Locate the cell with the specified text and output its (X, Y) center coordinate. 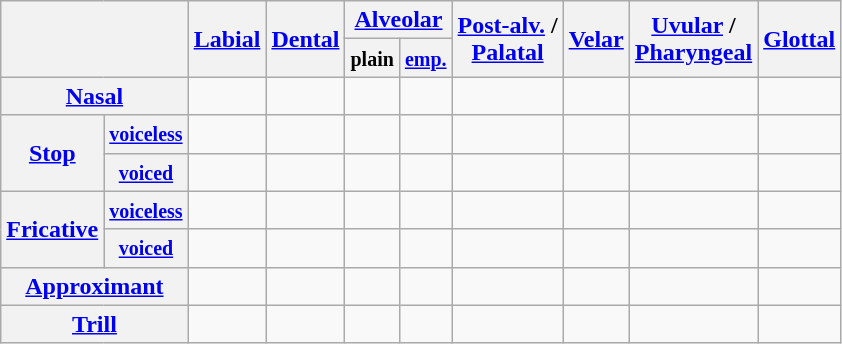
Trill (94, 324)
Nasal (94, 96)
Velar (596, 39)
Alveolar (398, 20)
Post-alv. / Palatal (508, 39)
Uvular / Pharyngeal (693, 39)
plain (372, 58)
Dental (306, 39)
Approximant (94, 286)
Stop (52, 153)
Labial (227, 39)
emp. (426, 58)
Glottal (800, 39)
Fricative (52, 229)
